Find where the given text appears and provide that cell's center as [x, y] coordinate. 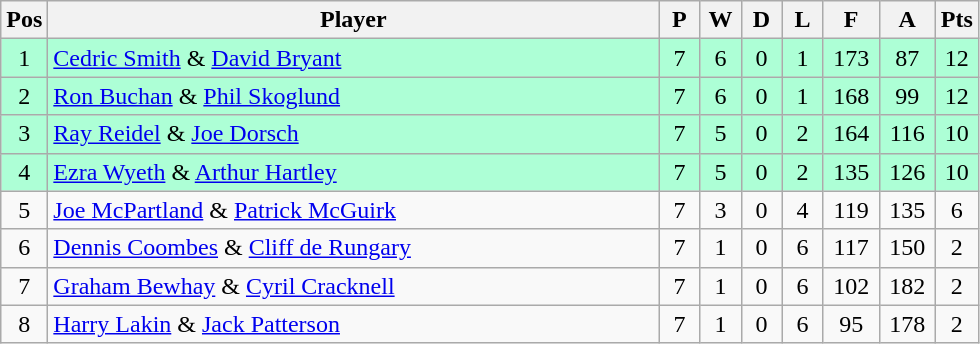
Ray Reidel & Joe Dorsch [354, 134]
168 [851, 96]
173 [851, 58]
126 [907, 172]
102 [851, 286]
99 [907, 96]
Dennis Coombes & Cliff de Rungary [354, 248]
Ezra Wyeth & Arthur Hartley [354, 172]
Pos [24, 20]
L [802, 20]
178 [907, 324]
117 [851, 248]
164 [851, 134]
Cedric Smith & David Bryant [354, 58]
Graham Bewhay & Cyril Cracknell [354, 286]
F [851, 20]
95 [851, 324]
87 [907, 58]
116 [907, 134]
150 [907, 248]
Player [354, 20]
Harry Lakin & Jack Patterson [354, 324]
D [762, 20]
P [680, 20]
Pts [956, 20]
8 [24, 324]
182 [907, 286]
Joe McPartland & Patrick McGuirk [354, 210]
119 [851, 210]
W [720, 20]
A [907, 20]
Ron Buchan & Phil Skoglund [354, 96]
